For the text-containing cell, return its midpoint in [x, y] coordinate format. 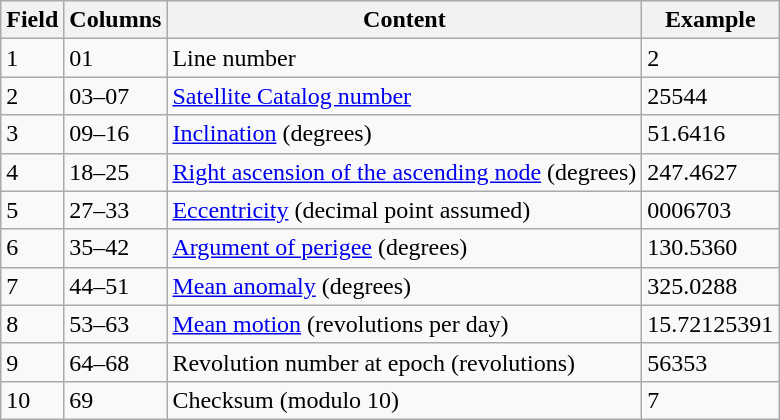
56353 [710, 362]
01 [116, 58]
Line number [404, 58]
4 [32, 172]
1 [32, 58]
Content [404, 20]
51.6416 [710, 134]
Satellite Catalog number [404, 96]
3 [32, 134]
Columns [116, 20]
0006703 [710, 210]
27–33 [116, 210]
53–63 [116, 324]
44–51 [116, 286]
9 [32, 362]
5 [32, 210]
Inclination (degrees) [404, 134]
Revolution number at epoch (revolutions) [404, 362]
Eccentricity (decimal point assumed) [404, 210]
Right ascension of the ascending node (degrees) [404, 172]
18–25 [116, 172]
325.0288 [710, 286]
69 [116, 400]
35–42 [116, 248]
Mean anomaly (degrees) [404, 286]
25544 [710, 96]
247.4627 [710, 172]
130.5360 [710, 248]
09–16 [116, 134]
Checksum (modulo 10) [404, 400]
Field [32, 20]
10 [32, 400]
6 [32, 248]
Argument of perigee (degrees) [404, 248]
03–07 [116, 96]
64–68 [116, 362]
Mean motion (revolutions per day) [404, 324]
8 [32, 324]
15.72125391 [710, 324]
Example [710, 20]
